Pinpoint the cell where the given text exists, returning its [X, Y] midpoint coordinate. 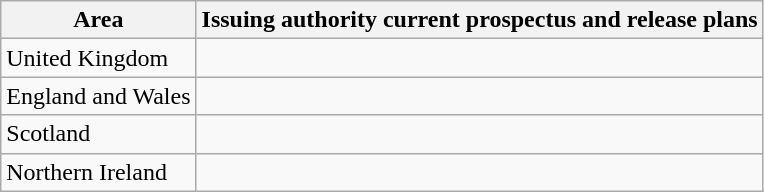
Area [98, 20]
Issuing authority current prospectus and release plans [480, 20]
Northern Ireland [98, 172]
England and Wales [98, 96]
United Kingdom [98, 58]
Scotland [98, 134]
